For the text-containing cell, return its midpoint in (x, y) coordinate format. 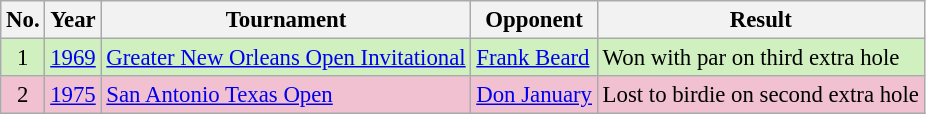
1 (23, 58)
Opponent (534, 20)
Frank Beard (534, 58)
Greater New Orleans Open Invitational (286, 58)
1975 (73, 95)
Don January (534, 95)
2 (23, 95)
Tournament (286, 20)
Won with par on third extra hole (760, 58)
1969 (73, 58)
No. (23, 20)
San Antonio Texas Open (286, 95)
Year (73, 20)
Lost to birdie on second extra hole (760, 95)
Result (760, 20)
